Extract the (X, Y) coordinate from the center of the cell holding the provided text.  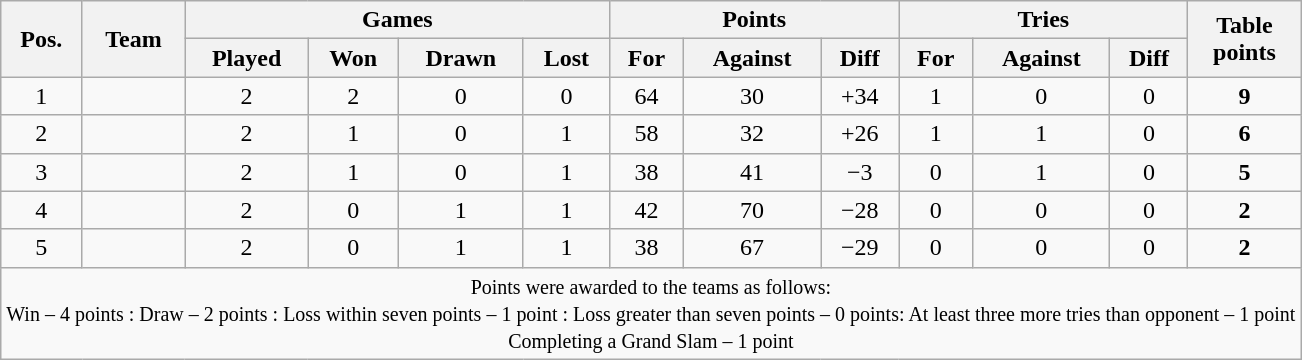
−29 (860, 248)
42 (647, 210)
Tries (1044, 20)
4 (42, 210)
3 (42, 172)
Team (134, 39)
Tablepoints (1244, 39)
30 (752, 96)
+26 (860, 134)
9 (1244, 96)
Lost (566, 58)
Played (246, 58)
70 (752, 210)
−3 (860, 172)
Won (353, 58)
41 (752, 172)
6 (1244, 134)
+34 (860, 96)
−28 (860, 210)
Drawn (460, 58)
Points (754, 20)
Pos. (42, 39)
64 (647, 96)
Games (397, 20)
58 (647, 134)
67 (752, 248)
32 (752, 134)
